Return the (x, y) coordinate for the center point of the cell that contains the specified text.  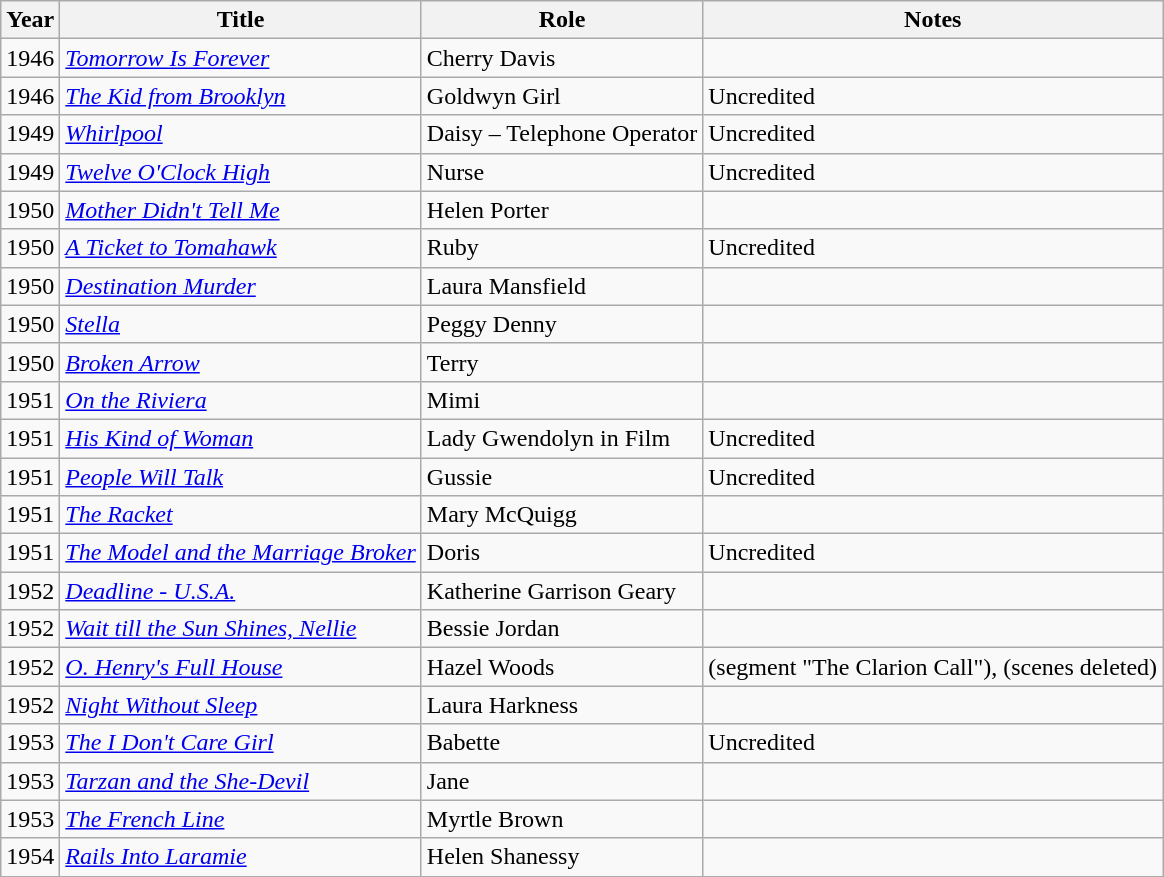
1954 (30, 857)
Myrtle Brown (562, 819)
The Kid from Brooklyn (240, 96)
Tarzan and the She-Devil (240, 781)
Ruby (562, 248)
Night Without Sleep (240, 705)
Mimi (562, 400)
The French Line (240, 819)
Peggy Denny (562, 324)
Tomorrow Is Forever (240, 58)
Jane (562, 781)
Role (562, 20)
Katherine Garrison Geary (562, 591)
Helen Shanessy (562, 857)
Daisy – Telephone Operator (562, 134)
Mary McQuigg (562, 515)
Hazel Woods (562, 667)
Rails Into Laramie (240, 857)
The I Don't Care Girl (240, 743)
Wait till the Sun Shines, Nellie (240, 629)
Nurse (562, 172)
Notes (933, 20)
On the Riviera (240, 400)
Babette (562, 743)
His Kind of Woman (240, 438)
Laura Mansfield (562, 286)
Doris (562, 553)
Terry (562, 362)
The Model and the Marriage Broker (240, 553)
(segment "The Clarion Call"), (scenes deleted) (933, 667)
Lady Gwendolyn in Film (562, 438)
Destination Murder (240, 286)
O. Henry's Full House (240, 667)
Stella (240, 324)
Goldwyn Girl (562, 96)
The Racket (240, 515)
Laura Harkness (562, 705)
Whirlpool (240, 134)
A Ticket to Tomahawk (240, 248)
People Will Talk (240, 477)
Cherry Davis (562, 58)
Gussie (562, 477)
Broken Arrow (240, 362)
Mother Didn't Tell Me (240, 210)
Year (30, 20)
Title (240, 20)
Helen Porter (562, 210)
Twelve O'Clock High (240, 172)
Deadline - U.S.A. (240, 591)
Bessie Jordan (562, 629)
